From the cell containing the given text, extract its center point as [X, Y] coordinate. 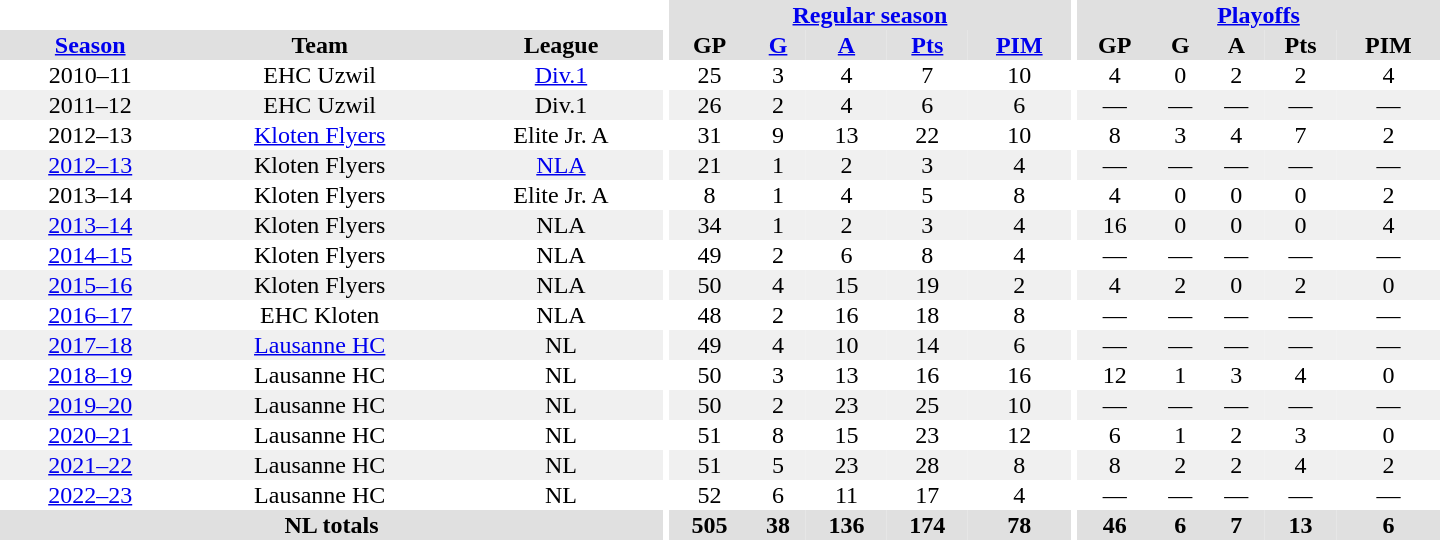
46 [1114, 525]
34 [710, 225]
NL totals [332, 525]
Season [90, 45]
11 [846, 495]
Regular season [870, 15]
2018–19 [90, 375]
2019–20 [90, 405]
2020–21 [90, 435]
2016–17 [90, 315]
2017–18 [90, 345]
31 [710, 135]
2015–16 [90, 285]
League [561, 45]
2010–11 [90, 75]
48 [710, 315]
22 [928, 135]
505 [710, 525]
78 [1020, 525]
2021–22 [90, 465]
Team [320, 45]
2022–23 [90, 495]
2014–15 [90, 255]
52 [710, 495]
136 [846, 525]
21 [710, 165]
28 [928, 465]
19 [928, 285]
Playoffs [1258, 15]
9 [778, 135]
14 [928, 345]
17 [928, 495]
38 [778, 525]
26 [710, 105]
18 [928, 315]
2011–12 [90, 105]
174 [928, 525]
EHC Kloten [320, 315]
